From the cell containing the given text, extract its center point as (x, y) coordinate. 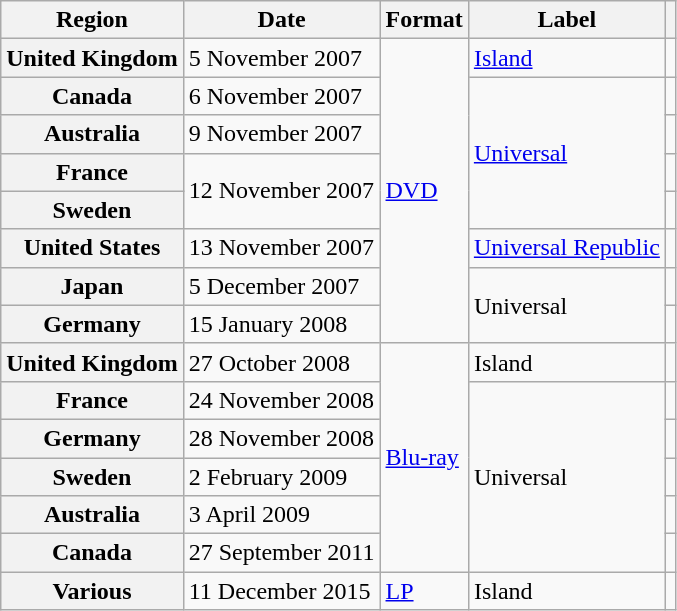
6 November 2007 (282, 96)
Blu-ray (424, 457)
Universal Republic (566, 248)
24 November 2008 (282, 400)
5 November 2007 (282, 58)
3 April 2009 (282, 515)
5 December 2007 (282, 286)
Japan (92, 286)
13 November 2007 (282, 248)
Region (92, 20)
27 September 2011 (282, 553)
United States (92, 248)
9 November 2007 (282, 134)
LP (424, 591)
2 February 2009 (282, 477)
Various (92, 591)
Date (282, 20)
15 January 2008 (282, 324)
11 December 2015 (282, 591)
28 November 2008 (282, 438)
DVD (424, 191)
12 November 2007 (282, 191)
27 October 2008 (282, 362)
Format (424, 20)
Label (566, 20)
